Capture the cell that displays the provided text and extract its (X, Y) central coordinate. 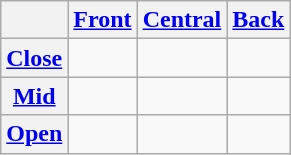
Close (34, 58)
Mid (34, 96)
Open (34, 134)
Central (182, 20)
Front (102, 20)
Back (258, 20)
